Identify which cell holds the provided text, then report its (x, y) central coordinate. 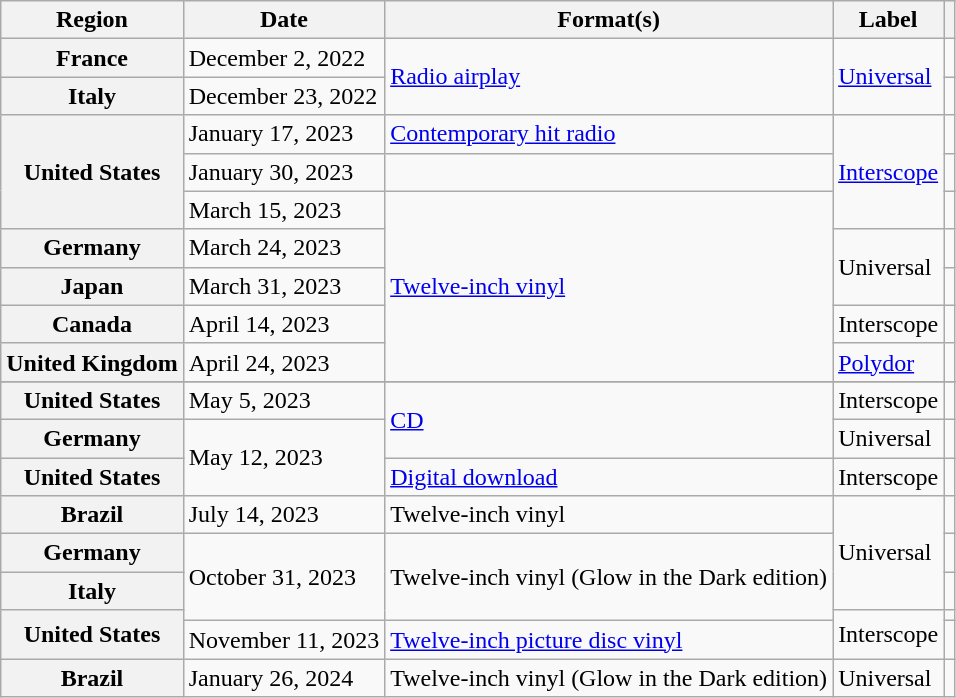
December 23, 2022 (284, 96)
December 2, 2022 (284, 58)
May 12, 2023 (284, 457)
November 11, 2023 (284, 640)
Japan (92, 286)
March 31, 2023 (284, 286)
July 14, 2023 (284, 515)
Digital download (609, 477)
Format(s) (609, 20)
United Kingdom (92, 362)
January 26, 2024 (284, 678)
March 15, 2023 (284, 210)
March 24, 2023 (284, 248)
Date (284, 20)
Canada (92, 324)
April 24, 2023 (284, 362)
CD (609, 419)
January 17, 2023 (284, 134)
Twelve-inch picture disc vinyl (609, 640)
April 14, 2023 (284, 324)
Label (888, 20)
Contemporary hit radio (609, 134)
May 5, 2023 (284, 400)
Region (92, 20)
January 30, 2023 (284, 172)
October 31, 2023 (284, 578)
Radio airplay (609, 77)
France (92, 58)
Polydor (888, 362)
